Output the (x, y) coordinate of the center of the cell containing the given text.  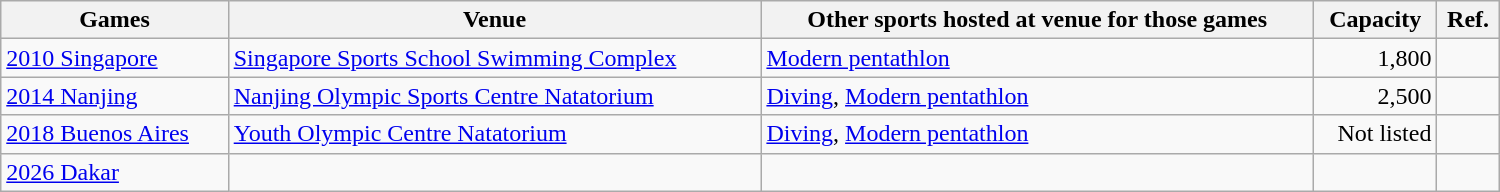
Not listed (1376, 134)
Venue (494, 20)
2026 Dakar (114, 172)
Youth Olympic Centre Natatorium (494, 134)
Nanjing Olympic Sports Centre Natatorium (494, 96)
Games (114, 20)
Ref. (1468, 20)
2010 Singapore (114, 58)
2018 Buenos Aires (114, 134)
Singapore Sports School Swimming Complex (494, 58)
Modern pentathlon (1038, 58)
Capacity (1376, 20)
2014 Nanjing (114, 96)
2,500 (1376, 96)
1,800 (1376, 58)
Other sports hosted at venue for those games (1038, 20)
